Scan for the cell matching the given text and deliver its [x, y] coordinate at center. 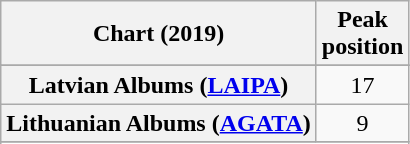
Peakposition [362, 34]
9 [362, 123]
17 [362, 85]
Latvian Albums (LAIPA) [159, 85]
Lithuanian Albums (AGATA) [159, 123]
Chart (2019) [159, 34]
